Identify which cell holds the provided text, then report its (x, y) central coordinate. 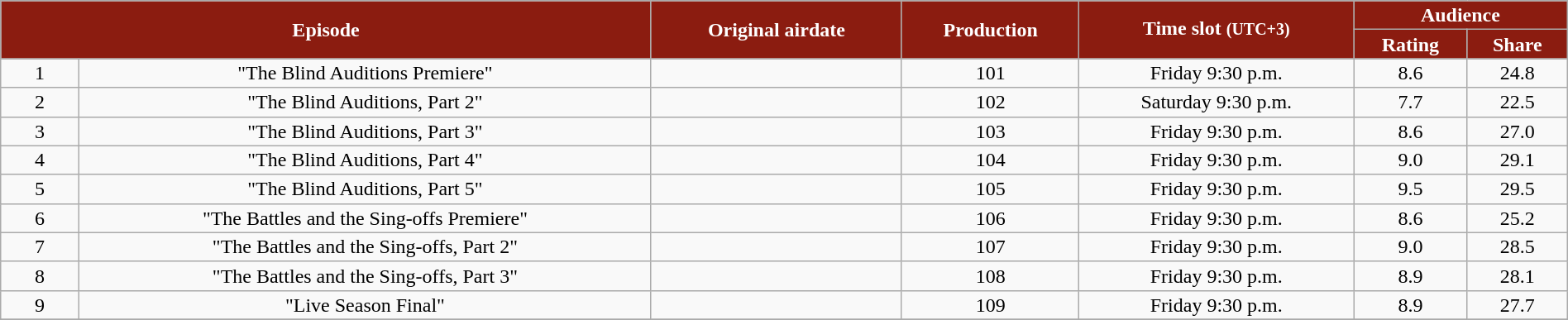
29.5 (1517, 189)
22.5 (1517, 103)
4 (40, 160)
9 (40, 304)
Time slot (UTC+3) (1217, 30)
"The Blind Auditions, Part 3" (365, 131)
27.0 (1517, 131)
27.7 (1517, 304)
Production (990, 30)
"The Blind Auditions, Part 5" (365, 189)
9.5 (1411, 189)
101 (990, 73)
25.2 (1517, 218)
107 (990, 246)
8 (40, 276)
"The Blind Auditions, Part 4" (365, 160)
"The Battles and the Sing-offs Premiere" (365, 218)
1 (40, 73)
7 (40, 246)
Saturday 9:30 p.m. (1217, 103)
"The Blind Auditions, Part 2" (365, 103)
103 (990, 131)
5 (40, 189)
3 (40, 131)
28.5 (1517, 246)
Audience (1460, 15)
Episode (326, 30)
24.8 (1517, 73)
7.7 (1411, 103)
"The Blind Auditions Premiere" (365, 73)
"The Battles and the Sing-offs, Part 2" (365, 246)
Rating (1411, 45)
2 (40, 103)
"Live Season Final" (365, 304)
"The Battles and the Sing-offs, Part 3" (365, 276)
29.1 (1517, 160)
102 (990, 103)
106 (990, 218)
108 (990, 276)
105 (990, 189)
28.1 (1517, 276)
104 (990, 160)
6 (40, 218)
109 (990, 304)
Original airdate (776, 30)
Share (1517, 45)
